Detect which cell encompasses the target text, then output its (X, Y) center coordinate. 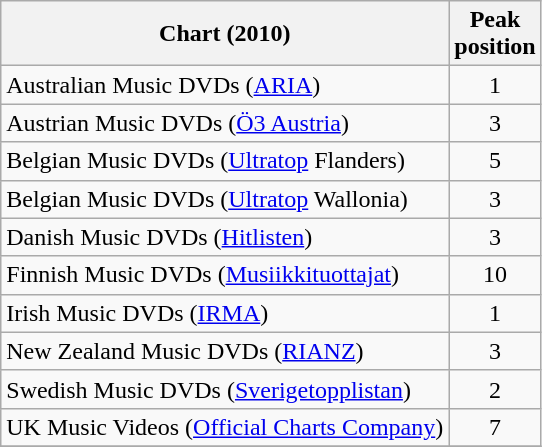
5 (495, 161)
Chart (2010) (225, 34)
Peakposition (495, 34)
Swedish Music DVDs (Sverigetopplistan) (225, 389)
New Zealand Music DVDs (RIANZ) (225, 351)
10 (495, 275)
Belgian Music DVDs (Ultratop Flanders) (225, 161)
2 (495, 389)
Irish Music DVDs (IRMA) (225, 313)
7 (495, 427)
Belgian Music DVDs (Ultratop Wallonia) (225, 199)
Austrian Music DVDs (Ö3 Austria) (225, 123)
UK Music Videos (Official Charts Company) (225, 427)
Danish Music DVDs (Hitlisten) (225, 237)
Finnish Music DVDs (Musiikkituottajat) (225, 275)
Australian Music DVDs (ARIA) (225, 85)
